For the text-containing cell, return its midpoint in [X, Y] coordinate format. 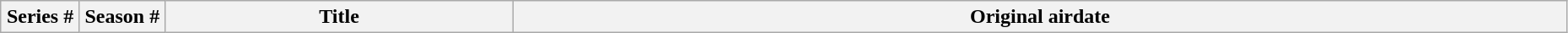
Season # [121, 17]
Title [339, 17]
Original airdate [1041, 17]
Series # [40, 17]
